Search for the cell housing the specified text and yield its (X, Y) center coordinate. 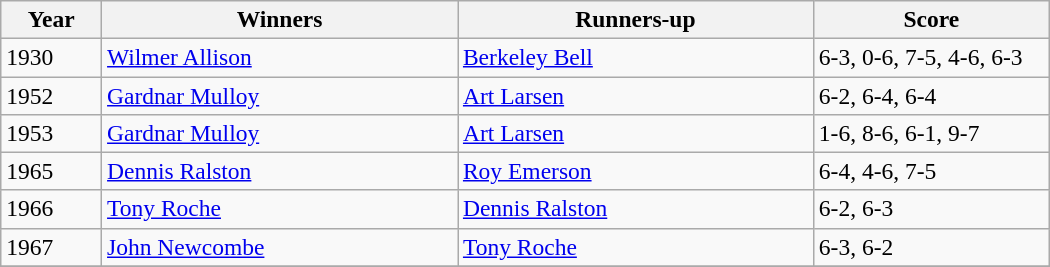
Wilmer Allison (280, 57)
John Newcombe (280, 247)
1952 (52, 95)
Runners-up (636, 19)
1930 (52, 57)
6-2, 6-4, 6-4 (931, 95)
1966 (52, 209)
1967 (52, 247)
Roy Emerson (636, 171)
6-2, 6-3 (931, 209)
1953 (52, 133)
1-6, 8-6, 6-1, 9-7 (931, 133)
Year (52, 19)
6-3, 0-6, 7-5, 4-6, 6-3 (931, 57)
Score (931, 19)
6-3, 6-2 (931, 247)
Berkeley Bell (636, 57)
1965 (52, 171)
Winners (280, 19)
6-4, 4-6, 7-5 (931, 171)
